Capture the cell that displays the provided text and extract its (x, y) central coordinate. 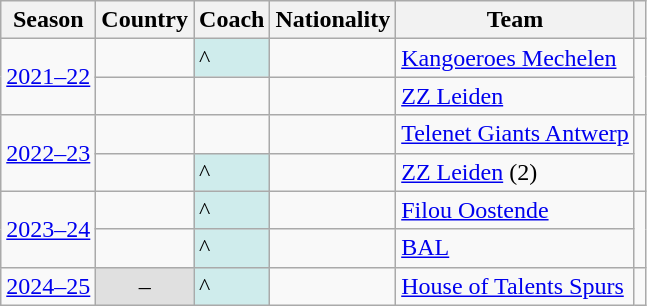
Kangoeroes Mechelen (516, 58)
BAL (516, 248)
Country (145, 20)
2023–24 (48, 229)
2024–25 (48, 286)
Nationality (333, 20)
ZZ Leiden (516, 96)
2021–22 (48, 77)
– (145, 286)
Filou Oostende (516, 210)
Season (48, 20)
Team (516, 20)
ZZ Leiden (2) (516, 172)
Telenet Giants Antwerp (516, 134)
2022–23 (48, 153)
House of Talents Spurs (516, 286)
Coach (232, 20)
